Identify which cell holds the provided text, then report its [X, Y] central coordinate. 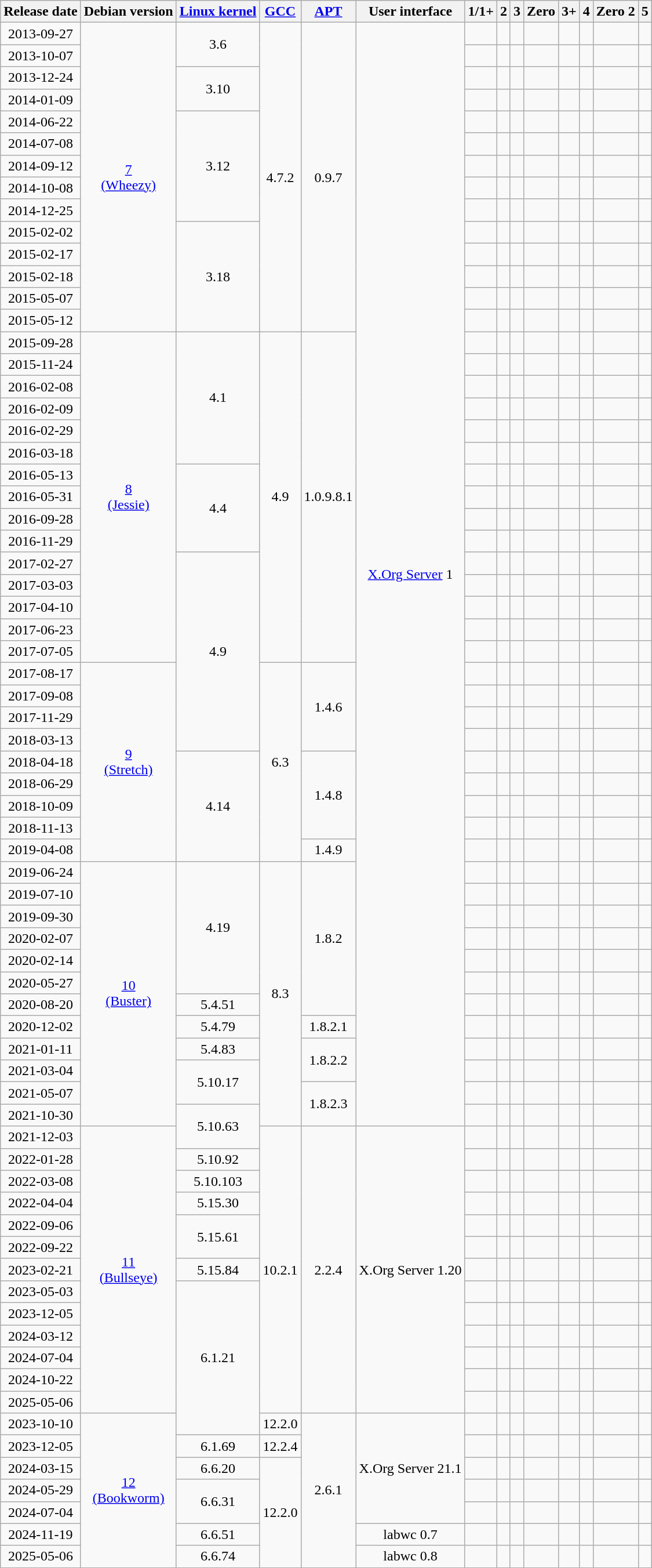
2016-02-29 [41, 431]
2017-03-03 [41, 585]
2016-09-28 [41, 519]
2021-10-30 [41, 1115]
2014-10-08 [41, 188]
2016-05-13 [41, 475]
2021-01-11 [41, 1049]
4.14 [218, 806]
2014-12-25 [41, 210]
4.19 [218, 927]
2015-05-12 [41, 321]
2020-12-02 [41, 1027]
2018-04-18 [41, 762]
2.2.4 [328, 1270]
2023-10-10 [41, 1424]
10.2.1 [281, 1270]
5.10.17 [218, 1082]
3.18 [218, 276]
Zero [541, 12]
2.6.1 [328, 1490]
2020-05-27 [41, 983]
labwc 0.7 [410, 1534]
2015-02-17 [41, 254]
12(Bookworm) [129, 1490]
2024-11-19 [41, 1534]
2018-11-13 [41, 828]
2019-07-10 [41, 894]
2018-10-09 [41, 806]
2019-09-30 [41, 916]
8.3 [281, 994]
2017-06-23 [41, 629]
2018-03-13 [41, 740]
6.1.69 [218, 1446]
2017-09-08 [41, 696]
6.6.51 [218, 1534]
2013-09-27 [41, 34]
6.1.21 [218, 1358]
Release date [41, 12]
6.3 [281, 762]
2019-04-08 [41, 850]
6.6.20 [218, 1468]
5.15.30 [218, 1203]
2020-08-20 [41, 1005]
1.8.2.1 [328, 1027]
7(Wheezy) [129, 177]
2020-02-07 [41, 938]
2024-03-15 [41, 1468]
2021-03-04 [41, 1071]
2019-06-24 [41, 872]
2015-02-18 [41, 277]
2014-06-22 [41, 122]
2017-07-05 [41, 652]
Debian version [129, 12]
4.1 [218, 398]
6.6.31 [218, 1501]
2017-11-29 [41, 718]
2013-12-24 [41, 78]
5 [644, 12]
5.4.83 [218, 1049]
11(Bullseye) [129, 1270]
GCC [281, 12]
4.4 [218, 508]
2015-02-02 [41, 232]
1.8.2.2 [328, 1060]
1.4.9 [328, 850]
2021-12-03 [41, 1137]
3+ [569, 12]
3.12 [218, 166]
8(Jessie) [129, 498]
2015-05-07 [41, 299]
2022-01-28 [41, 1159]
2024-05-29 [41, 1490]
2017-04-10 [41, 607]
labwc 0.8 [410, 1556]
5.15.84 [218, 1269]
5.4.79 [218, 1027]
2016-03-18 [41, 453]
2024-03-12 [41, 1335]
2016-11-29 [41, 541]
2017-08-17 [41, 674]
9(Stretch) [129, 762]
2017-02-27 [41, 563]
6.6.74 [218, 1556]
2023-05-03 [41, 1291]
2015-09-28 [41, 343]
2016-05-31 [41, 497]
2014-07-08 [41, 144]
X.Org Server 1.20 [410, 1270]
2015-11-24 [41, 365]
2020-02-14 [41, 960]
5.10.92 [218, 1159]
2023-02-21 [41, 1269]
3 [517, 12]
1.8.2 [328, 938]
3.6 [218, 45]
X.Org Server 21.1 [410, 1468]
1.4.8 [328, 795]
2018-06-29 [41, 784]
Linux kernel [218, 12]
2016-02-08 [41, 387]
3.10 [218, 89]
2 [503, 12]
2014-09-12 [41, 166]
2022-04-04 [41, 1203]
5.4.51 [218, 1005]
2024-10-22 [41, 1380]
2022-09-06 [41, 1225]
2014-01-09 [41, 100]
5.10.63 [218, 1126]
1.0.9.8.1 [328, 498]
5.10.103 [218, 1181]
0.9.7 [328, 177]
5.15.61 [218, 1236]
User interface [410, 12]
2022-09-22 [41, 1247]
APT [328, 12]
12.2.4 [281, 1446]
Zero 2 [615, 12]
2022-03-08 [41, 1181]
1/1+ [481, 12]
10(Buster) [129, 994]
1.4.6 [328, 707]
2016-02-09 [41, 409]
2013-10-07 [41, 56]
4 [587, 12]
1.8.2.3 [328, 1104]
2021-05-07 [41, 1093]
4.7.2 [281, 177]
X.Org Server 1 [410, 574]
